Identify which cell holds the provided text, then report its [X, Y] central coordinate. 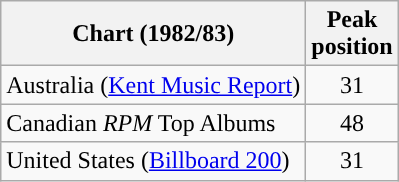
Australia (Kent Music Report) [154, 85]
Peakposition [352, 34]
United States (Billboard 200) [154, 161]
48 [352, 123]
Canadian RPM Top Albums [154, 123]
Chart (1982/83) [154, 34]
